Detect which cell encompasses the target text, then output its [x, y] center coordinate. 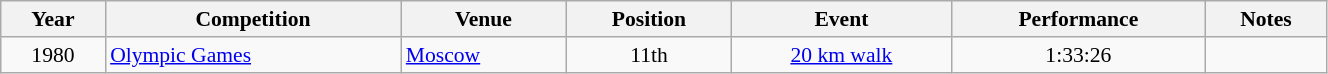
Moscow [484, 55]
Olympic Games [253, 55]
Performance [1078, 19]
20 km walk [842, 55]
Event [842, 19]
Venue [484, 19]
Year [53, 19]
Position [648, 19]
1980 [53, 55]
Competition [253, 19]
Notes [1266, 19]
1:33:26 [1078, 55]
11th [648, 55]
